Capture the cell that displays the provided text and extract its (x, y) central coordinate. 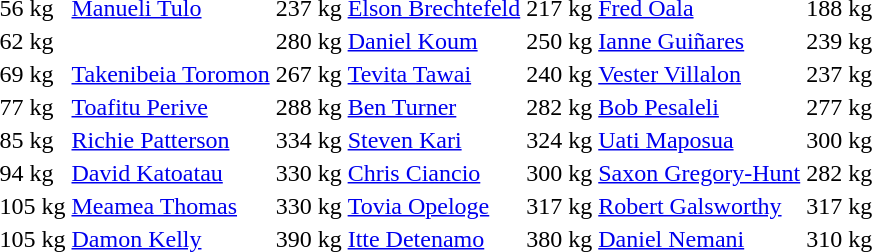
Richie Patterson (170, 140)
David Katoatau (170, 173)
288 kg (308, 107)
324 kg (560, 140)
334 kg (308, 140)
Bob Pesaleli (700, 107)
250 kg (560, 41)
Ben Turner (434, 107)
Takenibeia Toromon (170, 74)
Vester Villalon (700, 74)
267 kg (308, 74)
Daniel Koum (434, 41)
Meamea Thomas (170, 206)
Saxon Gregory-Hunt (700, 173)
Ianne Guiñares (700, 41)
Uati Maposua (700, 140)
Steven Kari (434, 140)
282 kg (560, 107)
317 kg (560, 206)
Toafitu Perive (170, 107)
Tevita Tawai (434, 74)
Robert Galsworthy (700, 206)
280 kg (308, 41)
Tovia Opeloge (434, 206)
240 kg (560, 74)
300 kg (560, 173)
Chris Ciancio (434, 173)
